Return the [x, y] coordinate for the center point of the cell that contains the specified text.  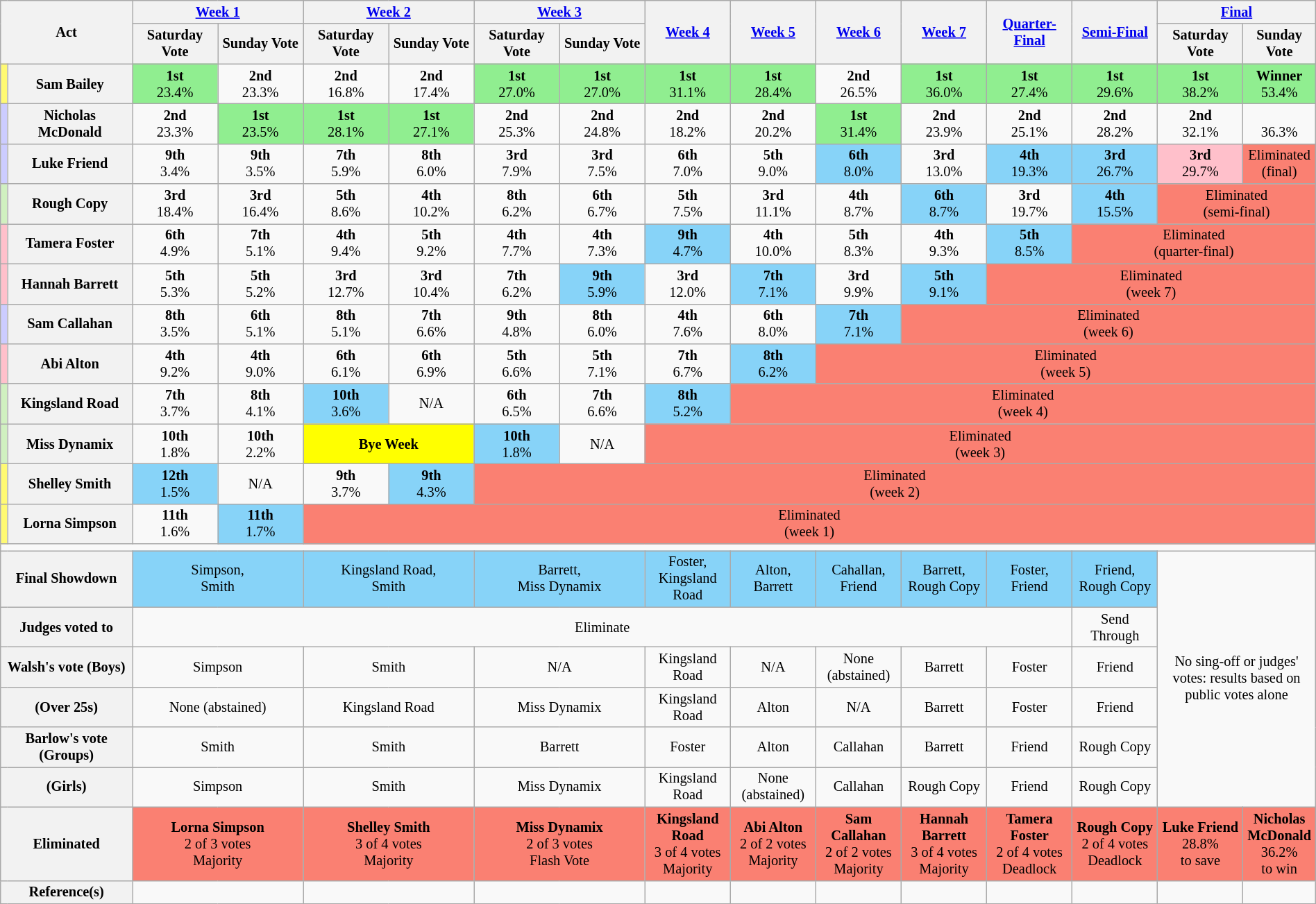
Cahallan,Friend [858, 579]
4th9.2% [175, 364]
Reference(s) [67, 892]
7th5.1% [261, 244]
9th5.9% [602, 284]
Lorna Simpson2 of 3 votesMajority [218, 844]
6th6.1% [346, 364]
Simpson, Smith [218, 579]
4th8.7% [858, 204]
Winner 53.4% [1279, 84]
Week 4 [687, 32]
8th3.5% [175, 324]
4th19.3% [1030, 164]
6th6.5% [516, 404]
1st 29.6% [1115, 84]
Eliminated(final) [1279, 164]
4th9.0% [261, 364]
Tamera Foster [70, 244]
Week 1 [218, 12]
6th4.9% [175, 244]
5th8.6% [346, 204]
4th9.3% [944, 244]
1st 38.2% [1201, 84]
4th7.6% [687, 324]
2nd25.3% [516, 123]
Final Showdown [67, 579]
(Over 25s) [67, 707]
2nd23.3% [175, 123]
4th10.2% [432, 204]
Eliminated(quarter-final) [1194, 244]
3rd19.7% [1030, 204]
7th 6.7% [687, 364]
Week 6 [858, 32]
7th5.9% [346, 164]
Miss Dynamix2 of 3 votesFlash Vote [559, 844]
Shelley Smith3 of 4 votesMajority [389, 844]
Shelley Smith [70, 484]
Bye Week [389, 444]
Tamera Foster2 of 4 votesDeadlock [1030, 844]
1st 27.4% [1030, 84]
3rd29.7% [1201, 164]
11th1.6% [175, 524]
Luke Friend28.8%to save [1201, 844]
3rd26.7% [1115, 164]
Semi-Final [1115, 32]
Eliminated(week 3) [980, 444]
1st31.4% [858, 123]
2nd20.2% [773, 123]
Eliminate [602, 627]
No sing-off or judges' votes: results based on public votes alone [1237, 679]
3rd9.9% [858, 284]
Barrett,Miss Dynamix [559, 579]
4th9.4% [346, 244]
1st 23.4% [175, 84]
1st23.5% [261, 123]
Hannah Barrett3 of 4 votesMajority [944, 844]
Eliminated(week 2) [895, 484]
1st 28.4% [773, 84]
Alton, Barrett [773, 579]
5th5.3% [175, 284]
5th9.2% [432, 244]
1st 36.0% [944, 84]
Kingsland Road, Smith [389, 579]
Kingsland Road3 of 4 votesMajority [687, 844]
Rough Copy2 of 4 votesDeadlock [1115, 844]
11th1.7% [261, 524]
2nd 26.5% [858, 84]
8th5.2% [687, 404]
6th5.1% [261, 324]
Judges voted to [67, 627]
Week 7 [944, 32]
6th8.7% [944, 204]
Sam Bailey [70, 84]
6th6.9% [432, 364]
5th7.5% [687, 204]
5th8.3% [858, 244]
Week 5 [773, 32]
Hannah Barrett [70, 284]
1st27.1% [432, 123]
7th6.2% [516, 284]
2nd25.1% [1030, 123]
3rd16.4% [261, 204]
5th8.5% [1030, 244]
2nd28.2% [1115, 123]
5th7.1% [602, 364]
Sam Callahan2 of 2 votesMajority [858, 844]
Abi Alton [70, 364]
6th7.0% [687, 164]
Week 3 [559, 12]
3rd12.0% [687, 284]
4th15.5% [1115, 204]
36.3% [1279, 123]
(Girls) [67, 787]
8th5.1% [346, 324]
2nd 16.8% [346, 84]
5th5.2% [261, 284]
Abi Alton2 of 2 votesMajority [773, 844]
2nd 17.4% [432, 84]
9th3.5% [261, 164]
Lorna Simpson [70, 524]
Eliminated(week 5) [1065, 364]
4th7.3% [602, 244]
2nd32.1% [1201, 123]
Eliminated(week 6) [1109, 324]
Friend,Rough Copy [1115, 579]
10th2.2% [261, 444]
Send Through [1115, 627]
6th6.7% [602, 204]
9th4.7% [687, 244]
3rd13.0% [944, 164]
Act [67, 32]
Quarter-Final [1030, 32]
9th4.8% [516, 324]
8th4.1% [261, 404]
9th3.4% [175, 164]
Foster, Friend [1030, 579]
Eliminated(week 1) [809, 524]
Nicholas McDonald36.2%to win [1279, 844]
3rd11.1% [773, 204]
5th9.1% [944, 284]
Final [1237, 12]
10th3.6% [346, 404]
Sam Callahan [70, 324]
Eliminated(semi-final) [1237, 204]
Eliminated(week 7) [1151, 284]
3rd7.9% [516, 164]
Nicholas McDonald [70, 123]
1st31.1% [687, 84]
3rd7.5% [602, 164]
9th4.3% [432, 484]
3rd18.4% [175, 204]
Foster,Kingsland Road [687, 579]
9th3.7% [346, 484]
Barrett,Rough Copy [944, 579]
3rd10.4% [432, 284]
1st28.1% [346, 123]
3rd12.7% [346, 284]
2nd24.8% [602, 123]
4th10.0% [773, 244]
Walsh's vote (Boys) [67, 667]
Luke Friend [70, 164]
7th3.7% [175, 404]
2nd 23.3% [261, 84]
Barlow's vote (Groups) [67, 747]
Eliminated(week 4) [1023, 404]
12th1.5% [175, 484]
2nd18.2% [687, 123]
5th6.6% [516, 364]
2nd23.9% [944, 123]
5th9.0% [773, 164]
Week 2 [389, 12]
4th7.7% [516, 244]
Eliminated [67, 844]
